Identify which cell holds the provided text, then report its (X, Y) central coordinate. 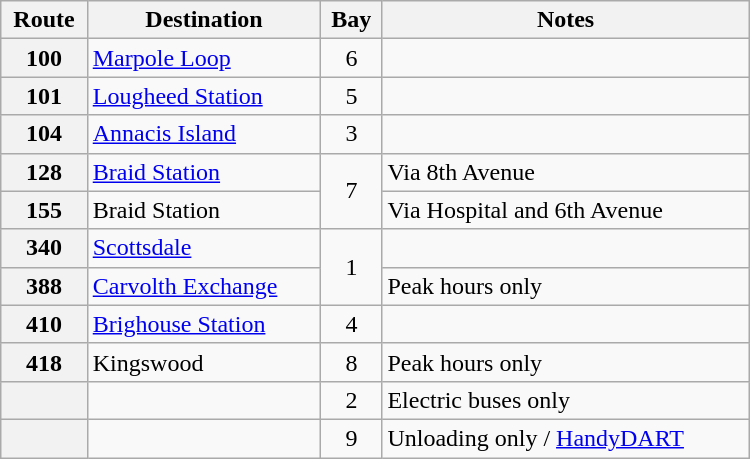
Scottsdale (204, 248)
Bay (352, 20)
Lougheed Station (204, 96)
128 (44, 172)
Via Hospital and 6th Avenue (566, 210)
8 (352, 362)
104 (44, 134)
7 (352, 191)
410 (44, 324)
Notes (566, 20)
Kingswood (204, 362)
4 (352, 324)
100 (44, 58)
3 (352, 134)
Via 8th Avenue (566, 172)
Brighouse Station (204, 324)
388 (44, 286)
340 (44, 248)
1 (352, 267)
418 (44, 362)
9 (352, 438)
Electric buses only (566, 400)
5 (352, 96)
Carvolth Exchange (204, 286)
Route (44, 20)
Destination (204, 20)
6 (352, 58)
Unloading only / HandyDART (566, 438)
Annacis Island (204, 134)
155 (44, 210)
Marpole Loop (204, 58)
2 (352, 400)
101 (44, 96)
